Capture the cell that displays the provided text and extract its [X, Y] central coordinate. 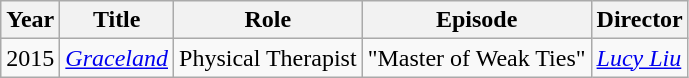
2015 [30, 58]
Physical Therapist [268, 58]
Director [640, 20]
Lucy Liu [640, 58]
Graceland [117, 58]
Episode [476, 20]
Year [30, 20]
"Master of Weak Ties" [476, 58]
Title [117, 20]
Role [268, 20]
